Detect which cell encompasses the target text, then output its [x, y] center coordinate. 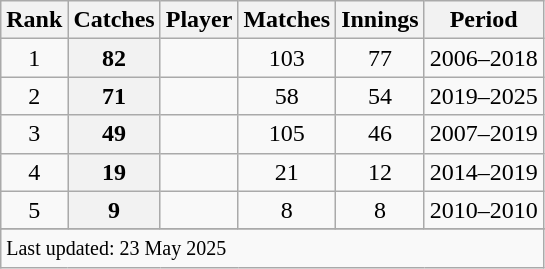
77 [380, 58]
9 [114, 210]
Rank [34, 20]
3 [34, 134]
21 [287, 172]
1 [34, 58]
2 [34, 96]
54 [380, 96]
2006–2018 [484, 58]
5 [34, 210]
2014–2019 [484, 172]
Innings [380, 20]
58 [287, 96]
71 [114, 96]
4 [34, 172]
103 [287, 58]
19 [114, 172]
2007–2019 [484, 134]
Period [484, 20]
Matches [287, 20]
Catches [114, 20]
2019–2025 [484, 96]
Last updated: 23 May 2025 [272, 248]
46 [380, 134]
82 [114, 58]
12 [380, 172]
105 [287, 134]
Player [199, 20]
49 [114, 134]
2010–2010 [484, 210]
